Output the (x, y) coordinate of the center of the cell containing the given text.  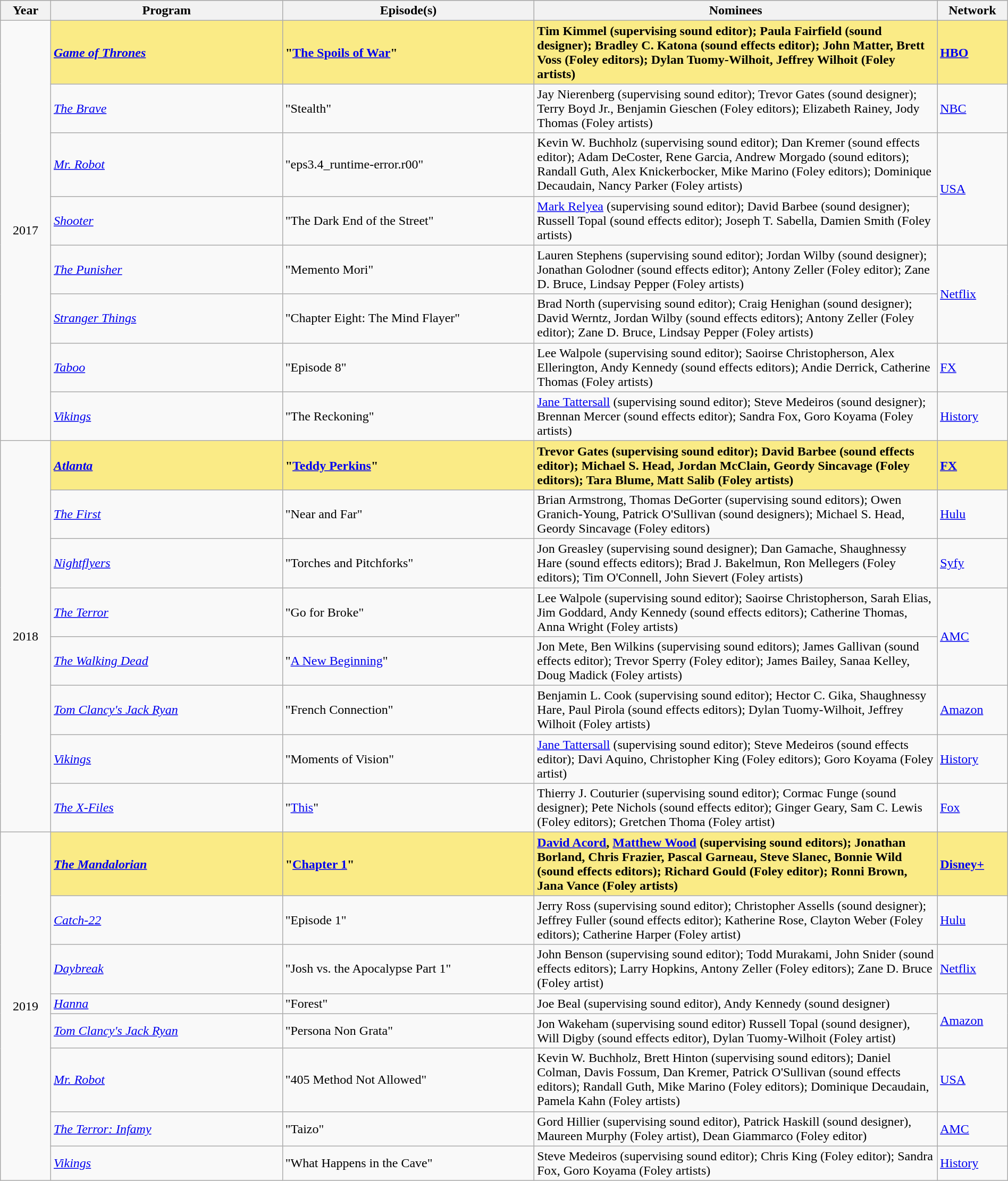
The Punisher (166, 269)
Episode(s) (408, 11)
"Moments of Vision" (408, 759)
"The Spoils of War" (408, 52)
Taboo (166, 367)
The Terror: Infamy (166, 1129)
The Brave (166, 108)
Catch-22 (166, 920)
"Teddy Perkins" (408, 465)
HBO (973, 52)
Fox (973, 808)
Gord Hillier (supervising sound editor), Patrick Haskill (sound designer), Maureen Murphy (Foley artist), Dean Giammarco (Foley editor) (736, 1129)
"The Dark End of the Street" (408, 221)
"Episode 1" (408, 920)
"Josh vs. the Apocalypse Part 1" (408, 969)
"French Connection" (408, 710)
Daybreak (166, 969)
2017 (26, 231)
Disney+ (973, 864)
Stranger Things (166, 318)
"Chapter Eight: The Mind Flayer" (408, 318)
The Walking Dead (166, 661)
"What Happens in the Cave" (408, 1163)
Game of Thrones (166, 52)
"Torches and Pitchforks" (408, 563)
The X-Files (166, 808)
Syfy (973, 563)
Network (973, 11)
The Terror (166, 612)
Jon Wakeham (supervising sound editor) Russell Topal (sound designer), Will Digby (sound effects editor), Dylan Tuomy-Wilhoit (Foley artist) (736, 1031)
Steve Medeiros (supervising sound editor); Chris King (Foley editor); Sandra Fox, Goro Koyama (Foley artists) (736, 1163)
The Mandalorian (166, 864)
"Chapter 1" (408, 864)
"Go for Broke" (408, 612)
"eps3.4_runtime-error.r00" (408, 165)
2018 (26, 636)
"Near and Far" (408, 514)
Hanna (166, 1003)
Year (26, 11)
"Stealth" (408, 108)
Nominees (736, 11)
"Forest" (408, 1003)
Joe Beal (supervising sound editor), Andy Kennedy (sound designer) (736, 1003)
Program (166, 11)
2019 (26, 1007)
The First (166, 514)
"The Reckoning" (408, 416)
"A New Beginning" (408, 661)
Shooter (166, 221)
"Memento Mori" (408, 269)
"Persona Non Grata" (408, 1031)
"405 Method Not Allowed" (408, 1080)
NBC (973, 108)
Atlanta (166, 465)
"This" (408, 808)
"Episode 8" (408, 367)
Nightflyers (166, 563)
"Taizo" (408, 1129)
